Extract the [x, y] coordinate from the center of the cell holding the provided text.  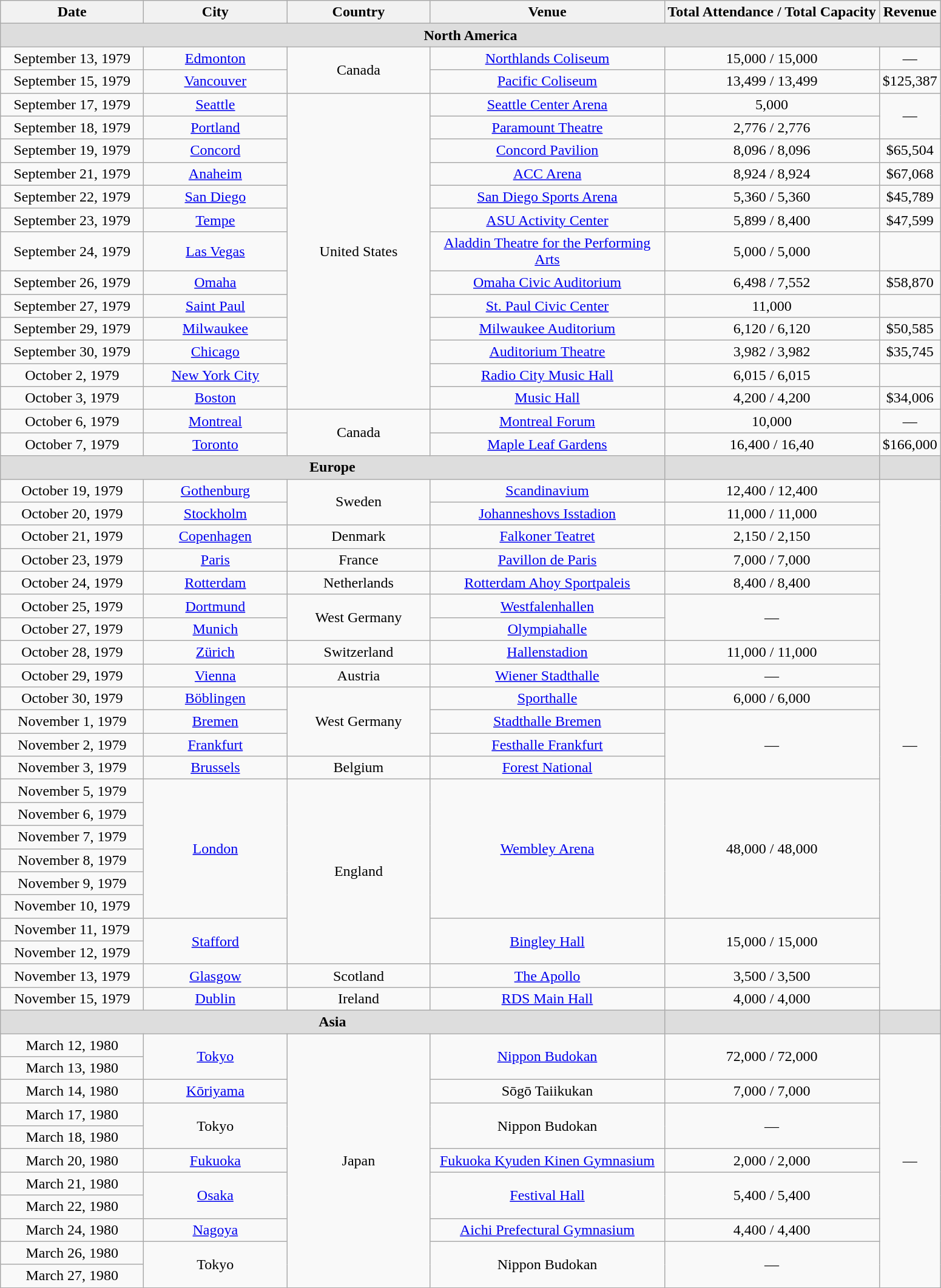
March 27, 1980 [72, 1276]
$65,504 [910, 151]
Netherlands [359, 583]
Omaha [215, 282]
$67,068 [910, 174]
March 20, 1980 [72, 1161]
5,360 / 5,360 [772, 197]
Austria [359, 676]
September 22, 1979 [72, 197]
October 3, 1979 [72, 398]
Total Attendance / Total Capacity [772, 12]
The Apollo [547, 975]
Westfalenhallen [547, 606]
Radio City Music Hall [547, 375]
Maple Leaf Gardens [547, 444]
October 28, 1979 [72, 652]
Sōgō Taiikukan [547, 1091]
September 23, 1979 [72, 220]
Sweden [359, 502]
September 15, 1979 [72, 81]
Milwaukee Auditorium [547, 329]
Concord [215, 151]
Glasgow [215, 975]
6,000 / 6,000 [772, 699]
Omaha Civic Auditorium [547, 282]
Stafford [215, 941]
November 6, 1979 [72, 814]
October 21, 1979 [72, 537]
Seattle [215, 104]
Country [359, 12]
2,000 / 2,000 [772, 1161]
Sporthalle [547, 699]
September 13, 1979 [72, 58]
3,982 / 3,982 [772, 352]
November 3, 1979 [72, 768]
March 14, 1980 [72, 1091]
San Diego Sports Arena [547, 197]
Hallenstadion [547, 652]
4,000 / 4,000 [772, 998]
Aladdin Theatre for the Performing Arts [547, 251]
Boston [215, 398]
October 2, 1979 [72, 375]
Wembley Arena [547, 849]
September 30, 1979 [72, 352]
March 26, 1980 [72, 1253]
Stockholm [215, 514]
March 22, 1980 [72, 1207]
$45,789 [910, 197]
Copenhagen [215, 537]
Toronto [215, 444]
Wiener Stadthalle [547, 676]
Nagoya [215, 1230]
Denmark [359, 537]
Dortmund [215, 606]
Munich [215, 629]
Kōriyama [215, 1091]
Northlands Coliseum [547, 58]
March 17, 1980 [72, 1114]
Date [72, 12]
September 19, 1979 [72, 151]
October 25, 1979 [72, 606]
Las Vegas [215, 251]
Chicago [215, 352]
Switzerland [359, 652]
Auditorium Theatre [547, 352]
September 26, 1979 [72, 282]
Paris [215, 560]
November 5, 1979 [72, 791]
September 29, 1979 [72, 329]
Forest National [547, 768]
United States [359, 251]
London [215, 849]
Asia [332, 1022]
$34,006 [910, 398]
Japan [359, 1161]
October 29, 1979 [72, 676]
Anaheim [215, 174]
$50,585 [910, 329]
October 27, 1979 [72, 629]
March 12, 1980 [72, 1045]
Gothenburg [215, 490]
Edmonton [215, 58]
Music Hall [547, 398]
72,000 / 72,000 [772, 1056]
Böblingen [215, 699]
France [359, 560]
Revenue [910, 12]
September 27, 1979 [72, 305]
November 9, 1979 [72, 883]
$35,745 [910, 352]
March 18, 1980 [72, 1137]
City [215, 12]
Festhalle Frankfurt [547, 745]
November 13, 1979 [72, 975]
3,500 / 3,500 [772, 975]
5,899 / 8,400 [772, 220]
England [359, 872]
September 21, 1979 [72, 174]
Osaka [215, 1195]
September 17, 1979 [72, 104]
$125,387 [910, 81]
Frankfurt [215, 745]
Vancouver [215, 81]
5,000 [772, 104]
Scandinavium [547, 490]
ACC Arena [547, 174]
Fukuoka Kyuden Kinen Gymnasium [547, 1161]
2,150 / 2,150 [772, 537]
New York City [215, 375]
6,498 / 7,552 [772, 282]
San Diego [215, 197]
Aichi Prefectural Gymnasium [547, 1230]
16,400 / 16,40 [772, 444]
St. Paul Civic Center [547, 305]
Vienna [215, 676]
March 21, 1980 [72, 1184]
8,400 / 8,400 [772, 583]
Pacific Coliseum [547, 81]
5,000 / 5,000 [772, 251]
Stadthalle Bremen [547, 722]
Ireland [359, 998]
November 8, 1979 [72, 860]
November 1, 1979 [72, 722]
ASU Activity Center [547, 220]
September 18, 1979 [72, 127]
48,000 / 48,000 [772, 849]
November 2, 1979 [72, 745]
10,000 [772, 421]
November 7, 1979 [72, 837]
Belgium [359, 768]
October 24, 1979 [72, 583]
2,776 / 2,776 [772, 127]
October 30, 1979 [72, 699]
Europe [332, 467]
6,015 / 6,015 [772, 375]
4,200 / 4,200 [772, 398]
RDS Main Hall [547, 998]
October 6, 1979 [72, 421]
Pavillon de Paris [547, 560]
March 13, 1980 [72, 1068]
Tempe [215, 220]
Montreal Forum [547, 421]
8,924 / 8,924 [772, 174]
Bremen [215, 722]
September 24, 1979 [72, 251]
Concord Pavilion [547, 151]
Bingley Hall [547, 941]
Venue [547, 12]
Festival Hall [547, 1195]
8,096 / 8,096 [772, 151]
5,400 / 5,400 [772, 1195]
Johanneshovs Isstadion [547, 514]
Falkoner Teatret [547, 537]
$47,599 [910, 220]
Zürich [215, 652]
Rotterdam Ahoy Sportpaleis [547, 583]
Scotland [359, 975]
Portland [215, 127]
Milwaukee [215, 329]
October 20, 1979 [72, 514]
6,120 / 6,120 [772, 329]
$58,870 [910, 282]
March 24, 1980 [72, 1230]
North America [471, 35]
13,499 / 13,499 [772, 81]
October 23, 1979 [72, 560]
November 12, 1979 [72, 952]
November 11, 1979 [72, 929]
Seattle Center Arena [547, 104]
November 10, 1979 [72, 906]
Brussels [215, 768]
12,400 / 12,400 [772, 490]
Fukuoka [215, 1161]
$166,000 [910, 444]
November 15, 1979 [72, 998]
October 19, 1979 [72, 490]
Saint Paul [215, 305]
Rotterdam [215, 583]
Olympiahalle [547, 629]
Dublin [215, 998]
Paramount Theatre [547, 127]
11,000 [772, 305]
4,400 / 4,400 [772, 1230]
October 7, 1979 [72, 444]
Montreal [215, 421]
